Scan for the cell matching the given text and deliver its (x, y) coordinate at center. 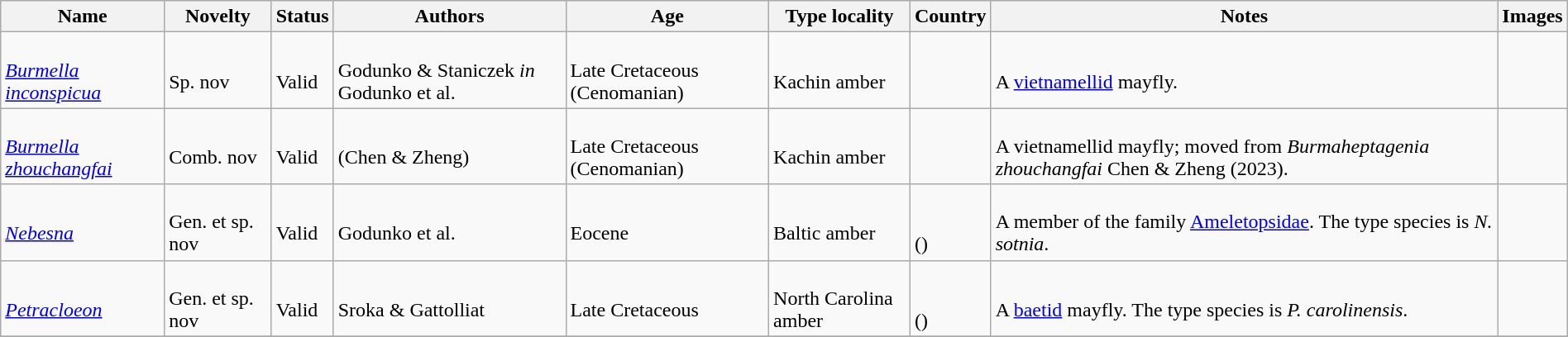
Late Cretaceous (667, 298)
Petracloeon (83, 298)
Country (950, 17)
North Carolina amber (840, 298)
Eocene (667, 222)
Burmella inconspicua (83, 70)
Baltic amber (840, 222)
Notes (1244, 17)
Type locality (840, 17)
Comb. nov (218, 146)
Godunko & Staniczek in Godunko et al. (450, 70)
Godunko et al. (450, 222)
Burmella zhouchangfai (83, 146)
Nebesna (83, 222)
Sp. nov (218, 70)
A baetid mayfly. The type species is P. carolinensis. (1244, 298)
(Chen & Zheng) (450, 146)
A vietnamellid mayfly. (1244, 70)
Images (1532, 17)
A member of the family Ameletopsidae. The type species is N. sotnia. (1244, 222)
A vietnamellid mayfly; moved from Burmaheptagenia zhouchangfai Chen & Zheng (2023). (1244, 146)
Novelty (218, 17)
Age (667, 17)
Status (303, 17)
Authors (450, 17)
Sroka & Gattolliat (450, 298)
Name (83, 17)
